Identify which cell holds the provided text, then report its [x, y] central coordinate. 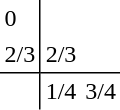
1/4 [61, 92]
0 [20, 18]
